Provide the [x, y] coordinate of the cell's center where the given text is located.  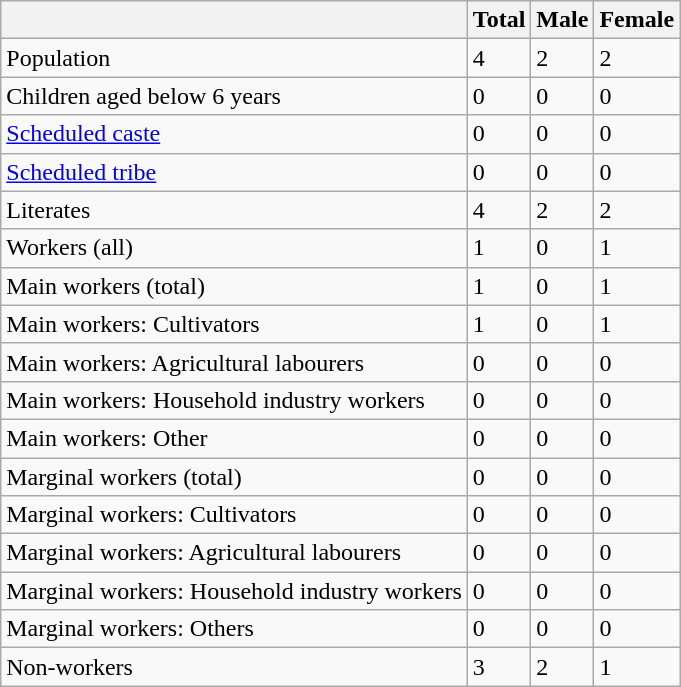
Workers (all) [234, 248]
Literates [234, 210]
Non-workers [234, 667]
Female [637, 20]
Male [562, 20]
Main workers: Cultivators [234, 324]
Population [234, 58]
Total [499, 20]
Scheduled caste [234, 134]
Main workers: Other [234, 438]
Scheduled tribe [234, 172]
Children aged below 6 years [234, 96]
3 [499, 667]
Main workers (total) [234, 286]
Marginal workers: Others [234, 629]
Marginal workers: Household industry workers [234, 591]
Marginal workers (total) [234, 477]
Main workers: Agricultural labourers [234, 362]
Marginal workers: Agricultural labourers [234, 553]
Main workers: Household industry workers [234, 400]
Marginal workers: Cultivators [234, 515]
